Return [x, y] of the center of cell containing provided text 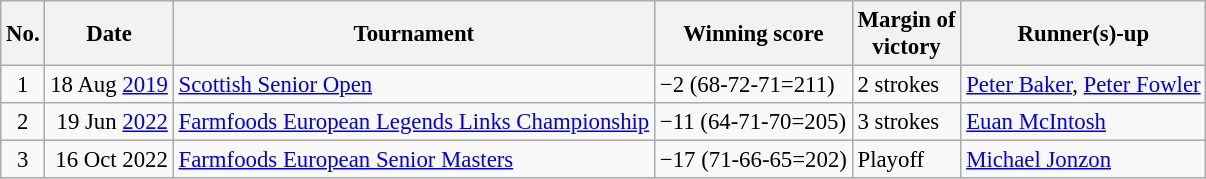
−11 (64-71-70=205) [754, 122]
Peter Baker, Peter Fowler [1084, 85]
Runner(s)-up [1084, 34]
16 Oct 2022 [109, 160]
Euan McIntosh [1084, 122]
Margin ofvictory [906, 34]
Playoff [906, 160]
2 [23, 122]
−2 (68-72-71=211) [754, 85]
Tournament [414, 34]
Date [109, 34]
3 strokes [906, 122]
Michael Jonzon [1084, 160]
Scottish Senior Open [414, 85]
−17 (71-66-65=202) [754, 160]
Farmfoods European Senior Masters [414, 160]
No. [23, 34]
2 strokes [906, 85]
Farmfoods European Legends Links Championship [414, 122]
3 [23, 160]
Winning score [754, 34]
1 [23, 85]
18 Aug 2019 [109, 85]
19 Jun 2022 [109, 122]
